From the cell containing the given text, extract its center point as [x, y] coordinate. 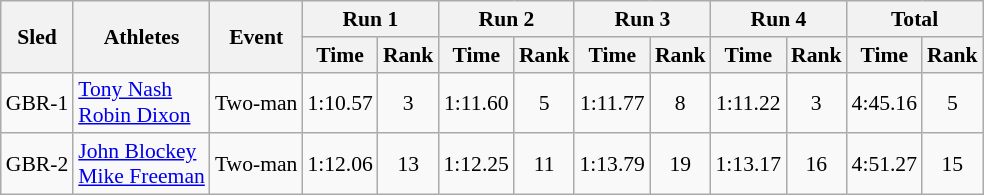
15 [952, 164]
Sled [37, 36]
GBR-1 [37, 102]
GBR-2 [37, 164]
Total [915, 19]
1:13.17 [748, 164]
13 [408, 164]
John BlockeyMike Freeman [142, 164]
1:11.22 [748, 102]
1:12.25 [476, 164]
Run 2 [506, 19]
Event [256, 36]
8 [680, 102]
Athletes [142, 36]
Tony NashRobin Dixon [142, 102]
19 [680, 164]
1:10.57 [340, 102]
4:45.16 [884, 102]
Run 3 [642, 19]
1:11.60 [476, 102]
16 [816, 164]
Run 4 [779, 19]
11 [544, 164]
4:51.27 [884, 164]
Run 1 [370, 19]
1:13.79 [612, 164]
1:11.77 [612, 102]
1:12.06 [340, 164]
